Provide the [X, Y] coordinate of the cell's center where the given text is located.  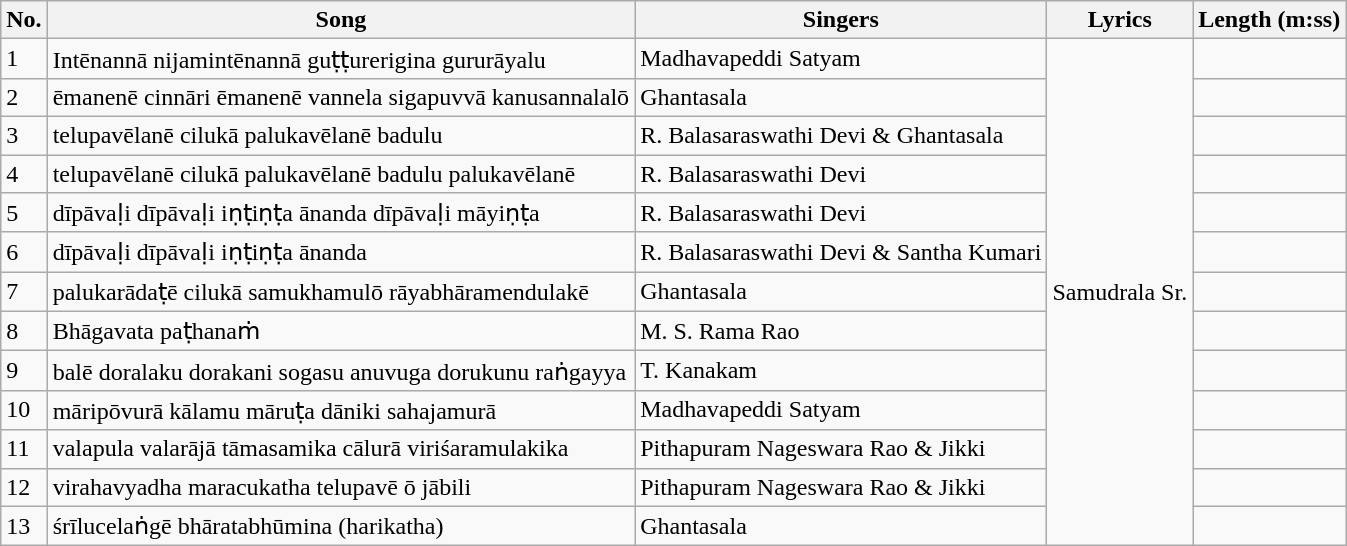
dīpāvaḷi dīpāvaḷi iṇṭiṇṭa ānanda [340, 252]
Singers [841, 20]
R. Balasaraswathi Devi & Santha Kumari [841, 252]
2 [24, 97]
9 [24, 371]
3 [24, 135]
Lyrics [1120, 20]
Song [340, 20]
palukarādaṭē cilukā samukhamulō rāyabhāramendulakē [340, 292]
balē doralaku dorakani sogasu anuvuga dorukunu raṅgayya [340, 371]
11 [24, 449]
13 [24, 526]
8 [24, 331]
6 [24, 252]
M. S. Rama Rao [841, 331]
R. Balasaraswathi Devi & Ghantasala [841, 135]
virahavyadha maracukatha telupavē ō jābili [340, 487]
valapula valarājā tāmasamika cālurā viriśaramulakika [340, 449]
12 [24, 487]
10 [24, 410]
dīpāvaḷi dīpāvaḷi iṇṭiṇṭa ānanda dīpāvaḷi māyiṇṭa [340, 213]
māripōvurā kālamu māruṭa dāniki sahajamurā [340, 410]
T. Kanakam [841, 371]
telupavēlanē cilukā palukavēlanē badulu palukavēlanē [340, 173]
ēmanenē cinnāri ēmanenē vannela sigapuvvā kanusannalalō [340, 97]
1 [24, 59]
5 [24, 213]
Samudrala Sr. [1120, 292]
Length (m:ss) [1270, 20]
Bhāgavata paṭhanaṁ [340, 331]
7 [24, 292]
No. [24, 20]
telupavēlanē cilukā palukavēlanē badulu [340, 135]
4 [24, 173]
śrīlucelaṅgē bhāratabhūmina (harikatha) [340, 526]
Intēnannā nijamintēnannā guṭṭurerigina gururāyalu [340, 59]
